For the text-containing cell, return its midpoint in (X, Y) coordinate format. 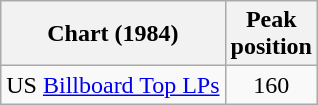
160 (271, 85)
Peakposition (271, 34)
Chart (1984) (113, 34)
US Billboard Top LPs (113, 85)
